Detect which cell encompasses the target text, then output its (X, Y) center coordinate. 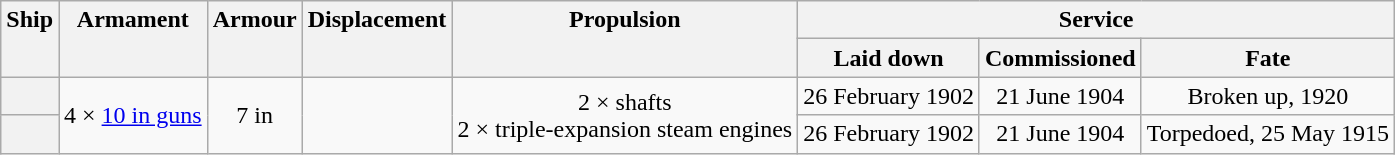
Displacement (377, 39)
Armament (134, 39)
Torpedoed, 25 May 1915 (1268, 134)
2 × shafts2 × triple-expansion steam engines (625, 115)
7 in (254, 115)
Fate (1268, 58)
Laid down (889, 58)
Service (1096, 20)
4 × 10 in guns (134, 115)
Armour (254, 39)
Propulsion (625, 39)
Broken up, 1920 (1268, 96)
Commissioned (1060, 58)
Ship (30, 39)
